Pinpoint the cell where the given text exists, returning its [x, y] midpoint coordinate. 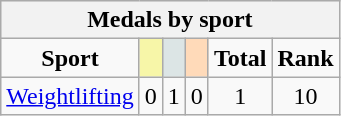
Weightlifting [70, 96]
Rank [306, 58]
Sport [70, 58]
Total [240, 58]
Medals by sport [170, 20]
10 [306, 96]
